Return the [X, Y] coordinate for the center point of the cell that contains the specified text.  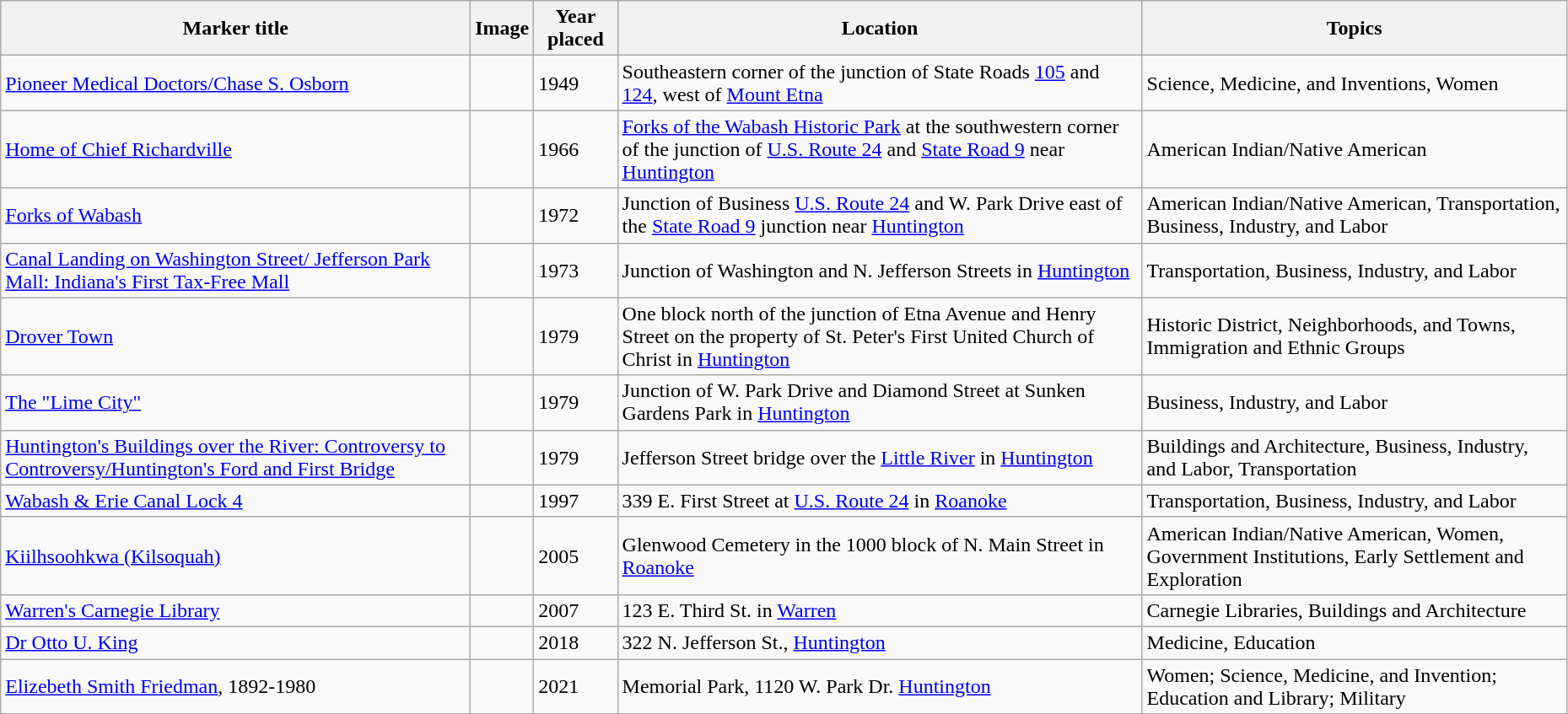
One block north of the junction of Etna Avenue and Henry Street on the property of St. Peter's First United Church of Christ in Huntington [880, 336]
Science, Medicine, and Inventions, Women [1355, 83]
Junction of Business U.S. Route 24 and W. Park Drive east of the State Road 9 junction near Huntington [880, 216]
2021 [575, 686]
Wabash & Erie Canal Lock 4 [236, 501]
Pioneer Medical Doctors/Chase S. Osborn [236, 83]
Topics [1355, 29]
Junction of Washington and N. Jefferson Streets in Huntington [880, 270]
1972 [575, 216]
American Indian/Native American, Women, Government Institutions, Early Settlement and Exploration [1355, 556]
Glenwood Cemetery in the 1000 block of N. Main Street in Roanoke [880, 556]
339 E. First Street at U.S. Route 24 in Roanoke [880, 501]
Dr Otto U. King [236, 642]
Canal Landing on Washington Street/ Jefferson Park Mall: Indiana's First Tax-Free Mall [236, 270]
2005 [575, 556]
Medicine, Education [1355, 642]
123 E. Third St. in Warren [880, 610]
Huntington's Buildings over the River: Controversy to Controversy/Huntington's Ford and First Bridge [236, 457]
1949 [575, 83]
Historic District, Neighborhoods, and Towns, Immigration and Ethnic Groups [1355, 336]
Home of Chief Richardville [236, 149]
Forks of the Wabash Historic Park at the southwestern corner of the junction of U.S. Route 24 and State Road 9 near Huntington [880, 149]
322 N. Jefferson St., Huntington [880, 642]
Southeastern corner of the junction of State Roads 105 and 124, west of Mount Etna [880, 83]
Location [880, 29]
American Indian/Native American, Transportation, Business, Industry, and Labor [1355, 216]
Business, Industry, and Labor [1355, 403]
2007 [575, 610]
American Indian/Native American [1355, 149]
Warren's Carnegie Library [236, 610]
Jefferson Street bridge over the Little River in Huntington [880, 457]
Forks of Wabash [236, 216]
The "Lime City" [236, 403]
Year placed [575, 29]
Carnegie Libraries, Buildings and Architecture [1355, 610]
1966 [575, 149]
Drover Town [236, 336]
Marker title [236, 29]
Elizebeth Smith Friedman, 1892-1980 [236, 686]
Image [503, 29]
Buildings and Architecture, Business, Industry, and Labor, Transportation [1355, 457]
Women; Science, Medicine, and Invention; Education and Library; Military [1355, 686]
Kiilhsoohkwa (Kilsoquah) [236, 556]
Junction of W. Park Drive and Diamond Street at Sunken Gardens Park in Huntington [880, 403]
2018 [575, 642]
1997 [575, 501]
Memorial Park, 1120 W. Park Dr. Huntington [880, 686]
1973 [575, 270]
